For the text-containing cell, return its midpoint in [x, y] coordinate format. 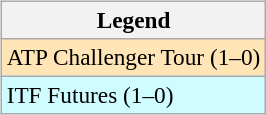
ITF Futures (1–0) [133, 95]
ATP Challenger Tour (1–0) [133, 57]
Legend [133, 20]
